Pinpoint the cell where the given text exists, returning its [X, Y] midpoint coordinate. 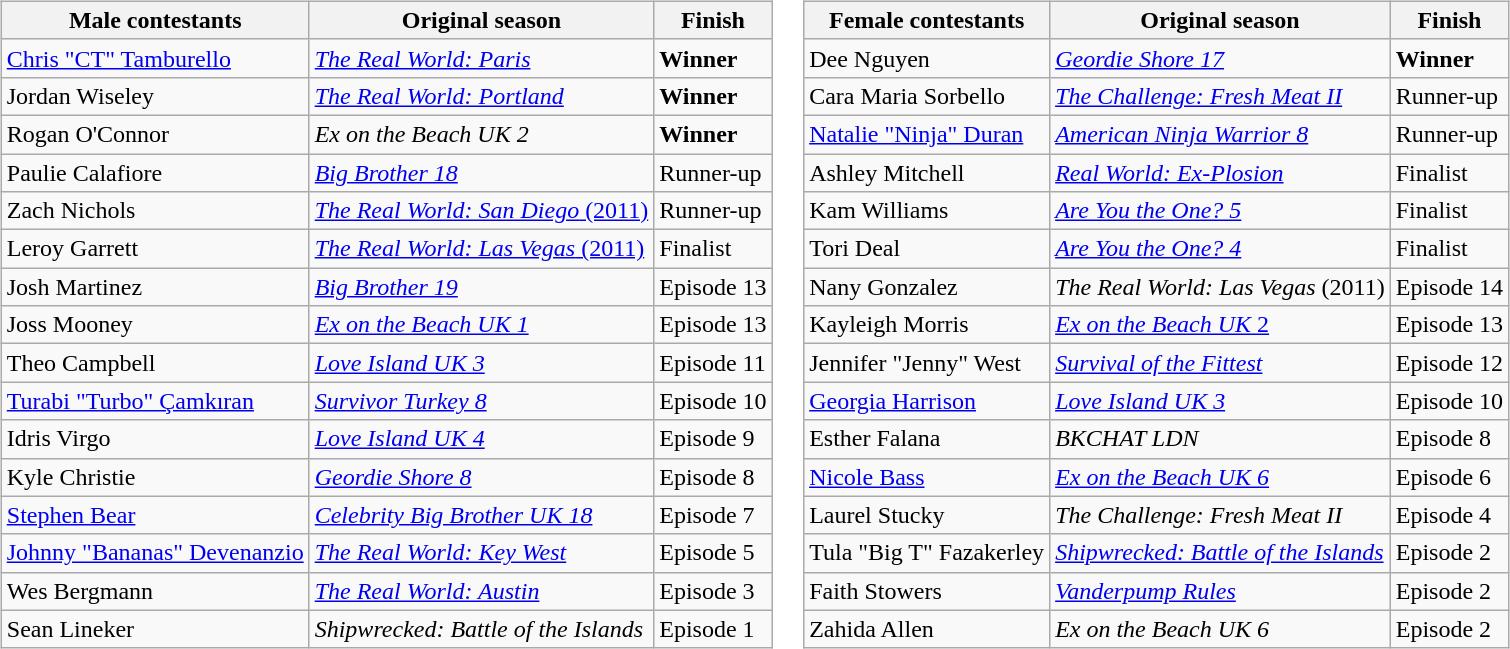
Ex on the Beach UK 1 [482, 325]
Jennifer "Jenny" West [927, 363]
Dee Nguyen [927, 58]
Big Brother 19 [482, 287]
Episode 11 [713, 363]
Vanderpump Rules [1220, 591]
The Real World: Portland [482, 96]
Nany Gonzalez [927, 287]
Turabi "Turbo" Çamkıran [155, 401]
The Real World: San Diego (2011) [482, 211]
Male contestants [155, 20]
The Real World: Key West [482, 553]
Georgia Harrison [927, 401]
Esther Falana [927, 439]
Ashley Mitchell [927, 173]
Tula "Big T" Fazakerley [927, 553]
The Real World: Paris [482, 58]
Geordie Shore 17 [1220, 58]
Episode 4 [1449, 515]
Are You the One? 4 [1220, 249]
American Ninja Warrior 8 [1220, 134]
Are You the One? 5 [1220, 211]
Idris Virgo [155, 439]
Episode 14 [1449, 287]
Sean Lineker [155, 629]
Zach Nichols [155, 211]
Celebrity Big Brother UK 18 [482, 515]
Female contestants [927, 20]
Joss Mooney [155, 325]
Geordie Shore 8 [482, 477]
Episode 9 [713, 439]
Paulie Calafiore [155, 173]
Faith Stowers [927, 591]
Kayleigh Morris [927, 325]
Kyle Christie [155, 477]
Survivor Turkey 8 [482, 401]
Zahida Allen [927, 629]
Episode 5 [713, 553]
Big Brother 18 [482, 173]
Josh Martinez [155, 287]
Episode 3 [713, 591]
Tori Deal [927, 249]
Cara Maria Sorbello [927, 96]
Episode 1 [713, 629]
Episode 12 [1449, 363]
BKCHAT LDN [1220, 439]
Love Island UK 4 [482, 439]
Episode 6 [1449, 477]
Chris "CT" Tamburello [155, 58]
Johnny "Bananas" Devenanzio [155, 553]
Theo Campbell [155, 363]
Stephen Bear [155, 515]
Laurel Stucky [927, 515]
Survival of the Fittest [1220, 363]
Nicole Bass [927, 477]
Natalie "Ninja" Duran [927, 134]
Jordan Wiseley [155, 96]
Real World: Ex-Plosion [1220, 173]
Leroy Garrett [155, 249]
Kam Williams [927, 211]
The Real World: Austin [482, 591]
Episode 7 [713, 515]
Rogan O'Connor [155, 134]
Wes Bergmann [155, 591]
